Output the (x, y) coordinate of the center of the cell containing the given text.  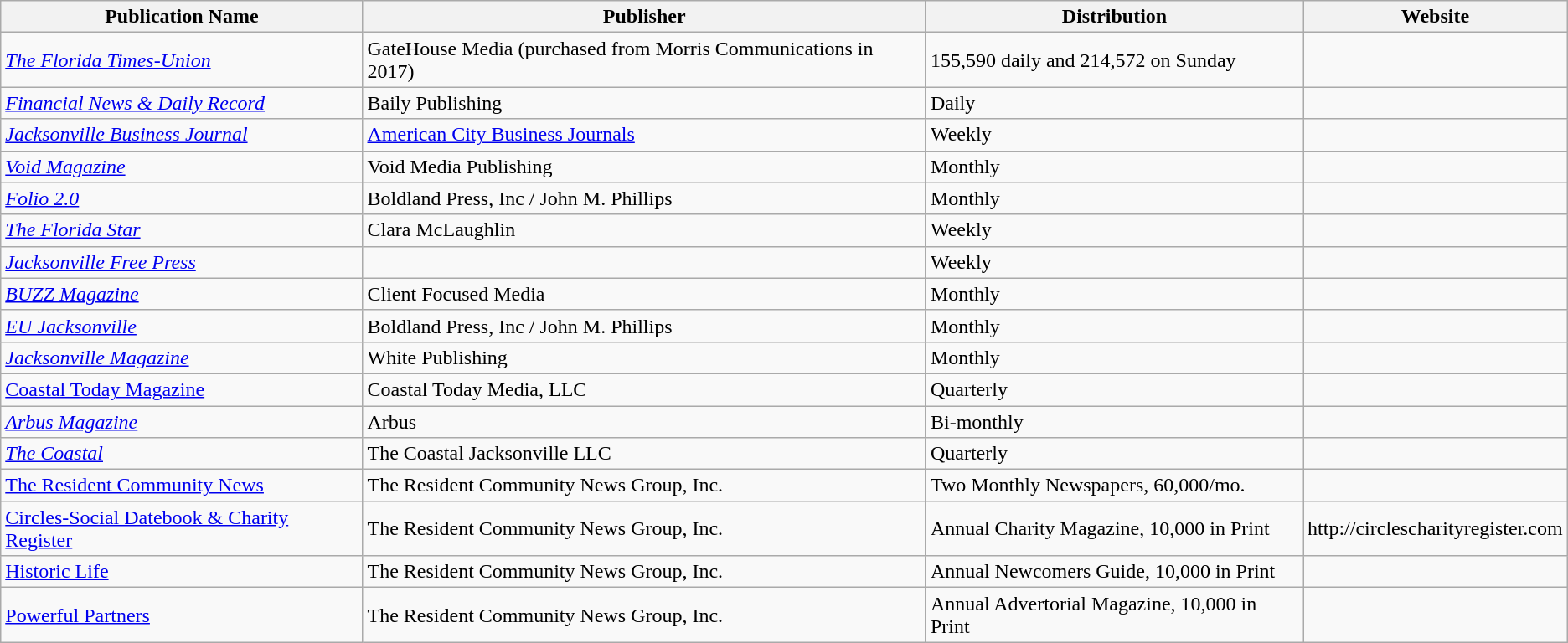
Powerful Partners (182, 615)
Arbus Magazine (182, 421)
GateHouse Media (purchased from Morris Communications in 2017) (644, 60)
Coastal Today Magazine (182, 389)
Publication Name (182, 17)
Clara McLaughlin (644, 230)
EU Jacksonville (182, 326)
Void Media Publishing (644, 167)
Annual Advertorial Magazine, 10,000 in Print (1114, 615)
Two Monthly Newspapers, 60,000/mo. (1114, 486)
The Coastal (182, 454)
The Florida Times-Union (182, 60)
Publisher (644, 17)
Jacksonville Business Journal (182, 135)
Jacksonville Free Press (182, 262)
BUZZ Magazine (182, 294)
Annual Newcomers Guide, 10,000 in Print (1114, 572)
Financial News & Daily Record (182, 103)
Jacksonville Magazine (182, 358)
White Publishing (644, 358)
Void Magazine (182, 167)
The Florida Star (182, 230)
Bi-monthly (1114, 421)
American City Business Journals (644, 135)
The Resident Community News (182, 486)
Arbus (644, 421)
Folio 2.0 (182, 198)
155,590 daily and 214,572 on Sunday (1114, 60)
Coastal Today Media, LLC (644, 389)
Circles-Social Datebook & Charity Register (182, 529)
Distribution (1114, 17)
Historic Life (182, 572)
The Coastal Jacksonville LLC (644, 454)
Client Focused Media (644, 294)
Annual Charity Magazine, 10,000 in Print (1114, 529)
Baily Publishing (644, 103)
Daily (1114, 103)
Website (1436, 17)
http://circlescharityregister.com (1436, 529)
